Provide the (X, Y) coordinate of the cell's center where the given text is located.  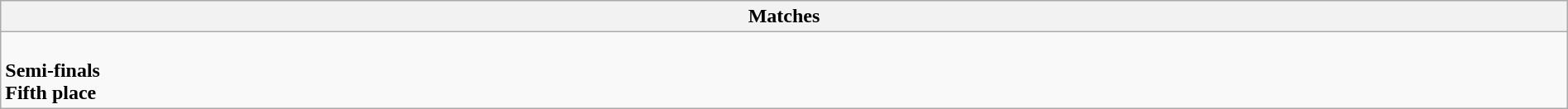
Semi-finals Fifth place (784, 70)
Matches (784, 17)
